Return [x, y] of the center of cell containing provided text 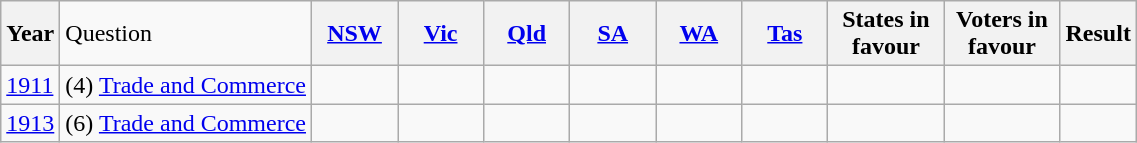
Result [1098, 34]
NSW [355, 34]
(6) Trade and Commerce [186, 123]
Tas [785, 34]
States in favour [886, 34]
Vic [441, 34]
SA [613, 34]
1911 [30, 85]
1913 [30, 123]
Year [30, 34]
WA [699, 34]
(4) Trade and Commerce [186, 85]
Voters in favour [1002, 34]
Question [186, 34]
Qld [527, 34]
